Determine the (x, y) coordinate at the center of the cell enclosing the given text.  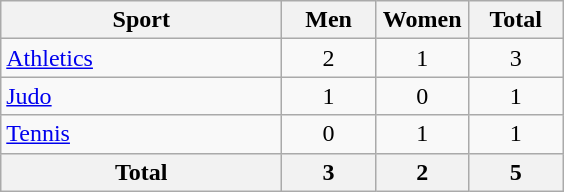
Tennis (142, 134)
Women (422, 20)
Sport (142, 20)
Men (329, 20)
Athletics (142, 58)
5 (516, 172)
Judo (142, 96)
